Determine the (x, y) coordinate at the center of the cell enclosing the given text.  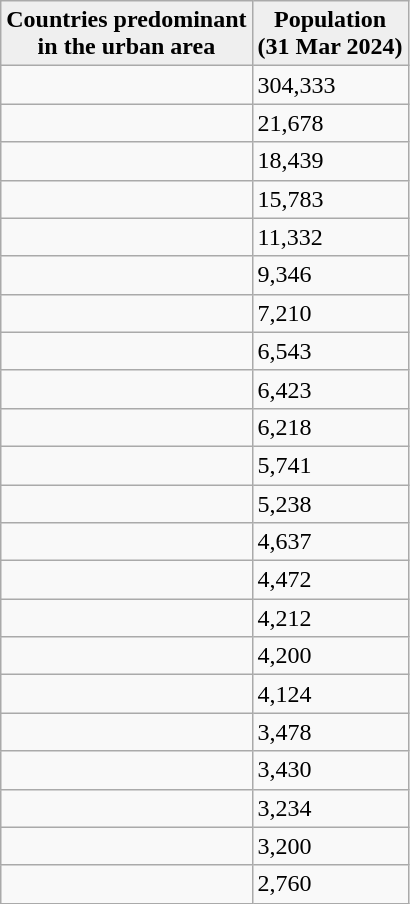
3,478 (330, 732)
3,234 (330, 808)
5,238 (330, 503)
4,472 (330, 580)
7,210 (330, 313)
4,200 (330, 656)
Population(31 Mar 2024) (330, 34)
9,346 (330, 275)
15,783 (330, 199)
3,430 (330, 770)
18,439 (330, 161)
4,124 (330, 694)
5,741 (330, 465)
6,218 (330, 427)
4,212 (330, 618)
11,332 (330, 237)
6,423 (330, 389)
6,543 (330, 351)
21,678 (330, 123)
Countries predominantin the urban area (126, 34)
2,760 (330, 884)
4,637 (330, 542)
3,200 (330, 846)
304,333 (330, 85)
